Return the [X, Y] coordinate for the center point of the cell that contains the specified text.  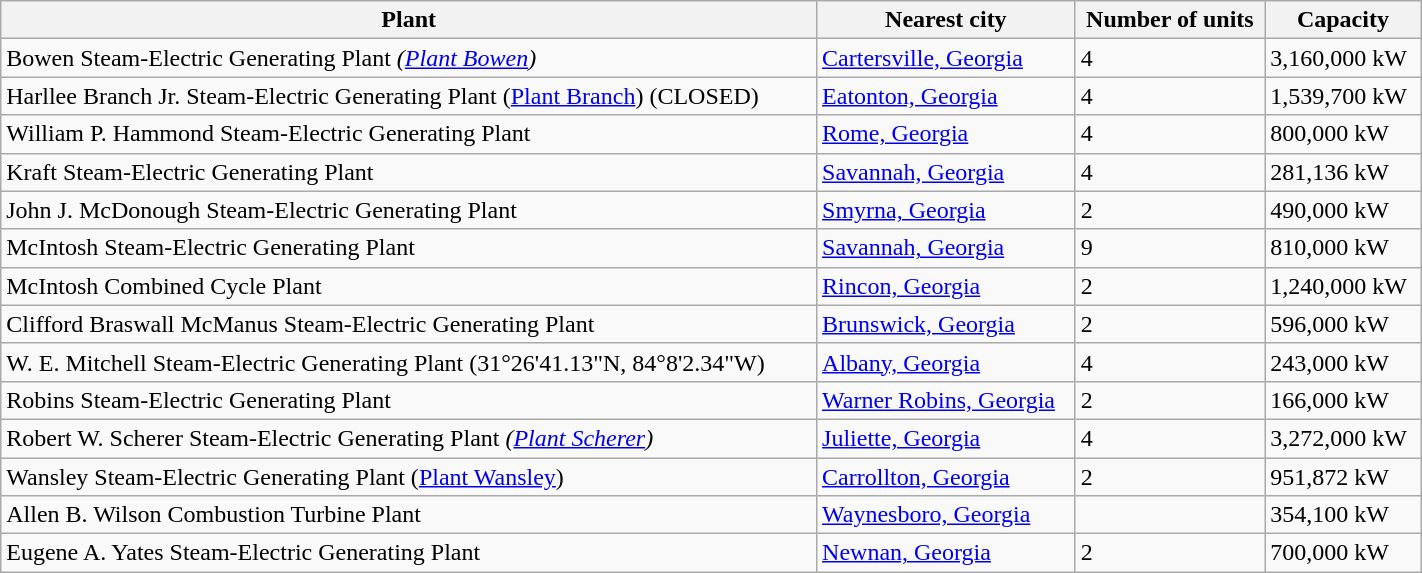
W. E. Mitchell Steam-Electric Generating Plant (31°26'41.13"N, 84°8'2.34"W) [409, 362]
Kraft Steam-Electric Generating Plant [409, 172]
McIntosh Combined Cycle Plant [409, 286]
Plant [409, 20]
McIntosh Steam-Electric Generating Plant [409, 248]
Rome, Georgia [946, 134]
166,000 kW [1344, 400]
700,000 kW [1344, 553]
Clifford Braswall McManus Steam-Electric Generating Plant [409, 324]
281,136 kW [1344, 172]
1,539,700 kW [1344, 96]
243,000 kW [1344, 362]
Allen B. Wilson Combustion Turbine Plant [409, 515]
Robins Steam-Electric Generating Plant [409, 400]
9 [1170, 248]
Cartersville, Georgia [946, 58]
Warner Robins, Georgia [946, 400]
810,000 kW [1344, 248]
490,000 kW [1344, 210]
Carrollton, Georgia [946, 477]
Number of units [1170, 20]
Albany, Georgia [946, 362]
951,872 kW [1344, 477]
Capacity [1344, 20]
596,000 kW [1344, 324]
Rincon, Georgia [946, 286]
Harllee Branch Jr. Steam-Electric Generating Plant (Plant Branch) (CLOSED) [409, 96]
John J. McDonough Steam-Electric Generating Plant [409, 210]
Robert W. Scherer Steam-Electric Generating Plant (Plant Scherer) [409, 438]
354,100 kW [1344, 515]
Brunswick, Georgia [946, 324]
Eatonton, Georgia [946, 96]
Bowen Steam-Electric Generating Plant (Plant Bowen) [409, 58]
Waynesboro, Georgia [946, 515]
3,272,000 kW [1344, 438]
800,000 kW [1344, 134]
Juliette, Georgia [946, 438]
Newnan, Georgia [946, 553]
William P. Hammond Steam-Electric Generating Plant [409, 134]
Wansley Steam-Electric Generating Plant (Plant Wansley) [409, 477]
1,240,000 kW [1344, 286]
Eugene A. Yates Steam-Electric Generating Plant [409, 553]
Smyrna, Georgia [946, 210]
Nearest city [946, 20]
3,160,000 kW [1344, 58]
